Search for the cell housing the specified text and yield its (X, Y) center coordinate. 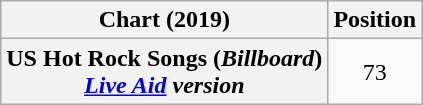
73 (375, 72)
US Hot Rock Songs (Billboard)Live Aid version (164, 72)
Position (375, 20)
Chart (2019) (164, 20)
